Output the [X, Y] coordinate of the center of the cell containing the given text.  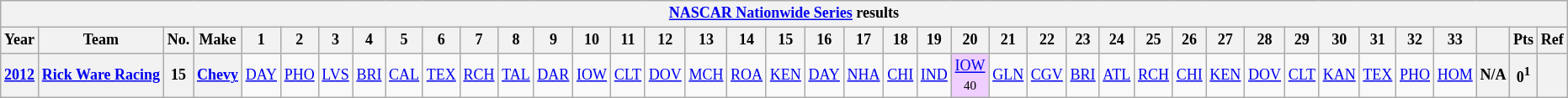
Pts [1523, 40]
11 [628, 40]
ATL [1117, 75]
Make [218, 40]
3 [335, 40]
4 [369, 40]
22 [1047, 40]
IOW [593, 75]
Year [20, 40]
Rick Ware Racing [101, 75]
CAL [404, 75]
30 [1339, 40]
1 [261, 40]
28 [1265, 40]
20 [970, 40]
HOM [1454, 75]
7 [479, 40]
31 [1378, 40]
6 [441, 40]
8 [516, 40]
19 [934, 40]
2012 [20, 75]
NASCAR Nationwide Series results [784, 13]
No. [178, 40]
LVS [335, 75]
N/A [1493, 75]
29 [1301, 40]
24 [1117, 40]
NHA [864, 75]
TAL [516, 75]
16 [824, 40]
Chevy [218, 75]
27 [1225, 40]
CGV [1047, 75]
10 [593, 40]
GLN [1008, 75]
Ref [1552, 40]
14 [747, 40]
IOW40 [970, 75]
MCH [706, 75]
13 [706, 40]
25 [1154, 40]
26 [1189, 40]
DAR [554, 75]
21 [1008, 40]
17 [864, 40]
ROA [747, 75]
33 [1454, 40]
12 [665, 40]
2 [300, 40]
Team [101, 40]
18 [901, 40]
01 [1523, 75]
23 [1082, 40]
9 [554, 40]
5 [404, 40]
IND [934, 75]
32 [1416, 40]
KAN [1339, 75]
